Output the [X, Y] coordinate of the center of the cell containing the given text.  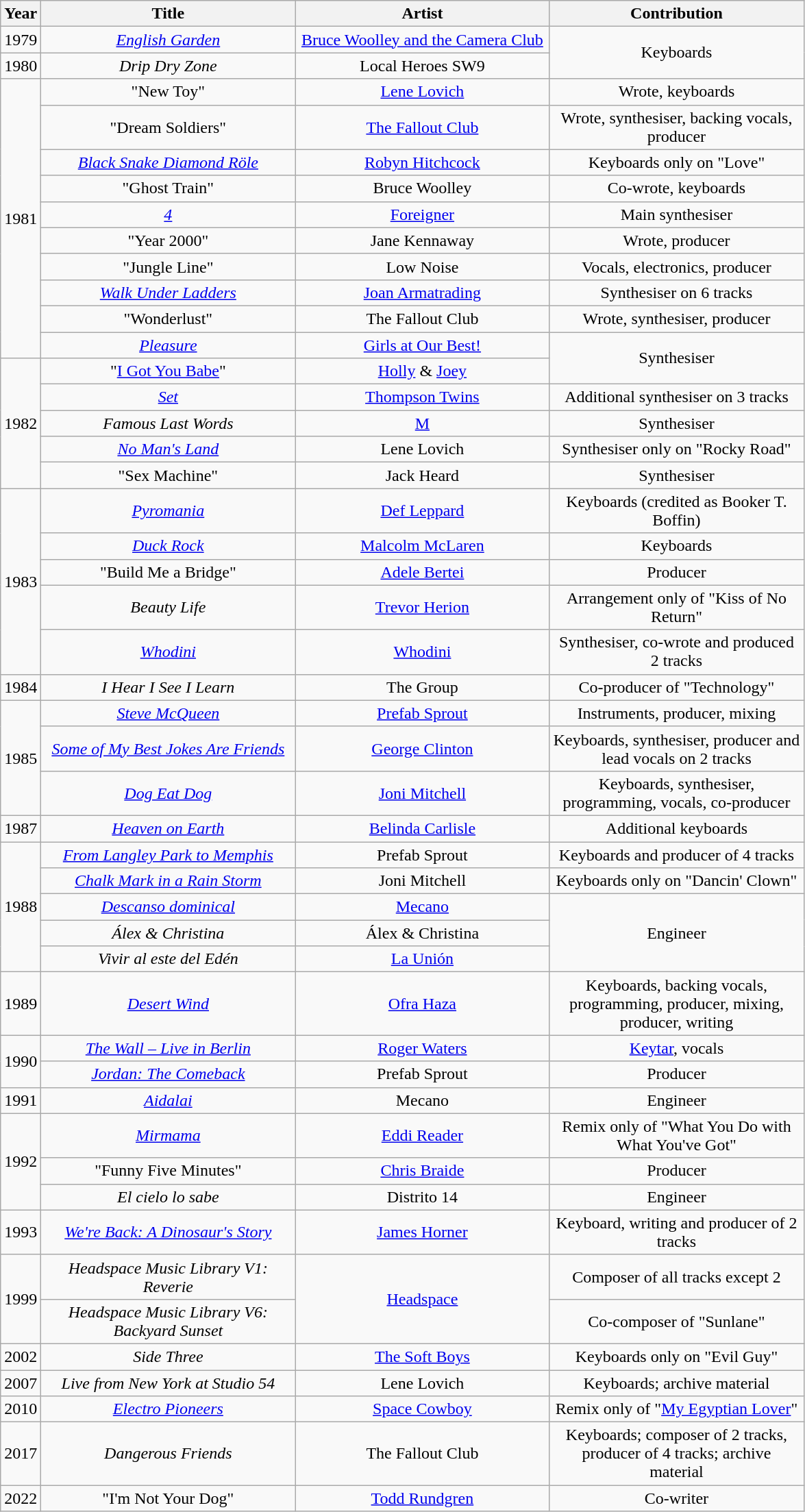
1988 [21, 906]
Additional keyboards [677, 828]
Girls at Our Best! [422, 345]
M [422, 423]
Chris Braide [422, 1171]
Pleasure [169, 345]
Desert Wind [169, 1004]
Bruce Woolley [422, 188]
Year [21, 14]
Space Cowboy [422, 1409]
1999 [21, 1299]
Main synthesiser [677, 214]
Aidalai [169, 1100]
Keyboards only on "Evil Guy" [677, 1356]
Steve McQueen [169, 713]
Keyboards only on "Love" [677, 162]
The Wall – Live in Berlin [169, 1048]
Malcolm McLaren [422, 546]
Wrote, keyboards [677, 92]
Todd Rundgren [422, 1498]
"Year 2000" [169, 240]
Thompson Twins [422, 397]
Keytar, vocals [677, 1048]
1983 [21, 581]
Composer of all tracks except 2 [677, 1277]
Descanso dominical [169, 907]
Side Three [169, 1356]
Some of My Best Jokes Are Friends [169, 748]
Keyboards only on "Dancin' Clown" [677, 881]
Headspace Music Library V1: Reverie [169, 1277]
Eddi Reader [422, 1136]
1981 [21, 219]
El cielo lo sabe [169, 1197]
Remix only of "My Egyptian Lover" [677, 1409]
1982 [21, 423]
Live from New York at Studio 54 [169, 1383]
Mirmama [169, 1136]
Synthesiser only on "Rocky Road" [677, 449]
Keyboard, writing and producer of 2 tracks [677, 1232]
We're Back: A Dinosaur's Story [169, 1232]
Local Heroes SW9 [422, 66]
I Hear I See I Learn [169, 687]
2022 [21, 1498]
Low Noise [422, 267]
Jordan: The Comeback [169, 1074]
1989 [21, 1004]
Headspace [422, 1299]
Additional synthesiser on 3 tracks [677, 397]
Wrote, producer [677, 240]
1990 [21, 1061]
"I'm Not Your Dog" [169, 1498]
1987 [21, 828]
Robyn Hitchcock [422, 162]
"Wonderlust" [169, 319]
1991 [21, 1100]
2002 [21, 1356]
4 [169, 214]
Headspace Music Library V6: Backyard Sunset [169, 1321]
Wrote, synthesiser, backing vocals, producer [677, 127]
Trevor Herion [422, 607]
"Jungle Line" [169, 267]
1992 [21, 1162]
Drip Dry Zone [169, 66]
Synthesiser, co-wrote and produced 2 tracks [677, 652]
Bruce Woolley and the Camera Club [422, 40]
1979 [21, 40]
"Dream Soldiers" [169, 127]
Walk Under Ladders [169, 293]
1985 [21, 758]
Pyromania [169, 511]
Jack Heard [422, 475]
2010 [21, 1409]
Electro Pioneers [169, 1409]
Chalk Mark in a Rain Storm [169, 881]
Artist [422, 14]
Set [169, 397]
Wrote, synthesiser, producer [677, 319]
Dog Eat Dog [169, 793]
Def Leppard [422, 511]
"Build Me a Bridge" [169, 572]
The Soft Boys [422, 1356]
La Unión [422, 959]
Vivir al este del Edén [169, 959]
The Group [422, 687]
George Clinton [422, 748]
Famous Last Words [169, 423]
Instruments, producer, mixing [677, 713]
1984 [21, 687]
Synthesiser on 6 tracks [677, 293]
Roger Waters [422, 1048]
From Langley Park to Memphis [169, 854]
Title [169, 14]
2017 [21, 1454]
Keyboards, synthesiser, programming, vocals, co-producer [677, 793]
Keyboards (credited as Booker T. Boffin) [677, 511]
Dangerous Friends [169, 1454]
Remix only of "What You Do with What You've Got" [677, 1136]
"I Got You Babe" [169, 371]
Black Snake Diamond Röle [169, 162]
Co-writer [677, 1498]
Ofra Haza [422, 1004]
Contribution [677, 14]
James Horner [422, 1232]
English Garden [169, 40]
Keyboards; composer of 2 tracks, producer of 4 tracks; archive material [677, 1454]
Holly & Joey [422, 371]
Arrangement only of "Kiss of No Return" [677, 607]
Vocals, electronics, producer [677, 267]
Beauty Life [169, 607]
Joan Armatrading [422, 293]
2007 [21, 1383]
Keyboards, backing vocals, programming, producer, mixing, producer, writing [677, 1004]
No Man's Land [169, 449]
Jane Kennaway [422, 240]
Co-wrote, keyboards [677, 188]
Co-composer of "Sunlane" [677, 1321]
"New Toy" [169, 92]
Foreigner [422, 214]
Keyboards and producer of 4 tracks [677, 854]
Belinda Carlisle [422, 828]
"Ghost Train" [169, 188]
Distrito 14 [422, 1197]
1993 [21, 1232]
Co-producer of "Technology" [677, 687]
Keyboards; archive material [677, 1383]
"Funny Five Minutes" [169, 1171]
Adele Bertei [422, 572]
Keyboards, synthesiser, producer and lead vocals on 2 tracks [677, 748]
"Sex Machine" [169, 475]
Heaven on Earth [169, 828]
Duck Rock [169, 546]
1980 [21, 66]
